Capture the cell that displays the provided text and extract its (X, Y) central coordinate. 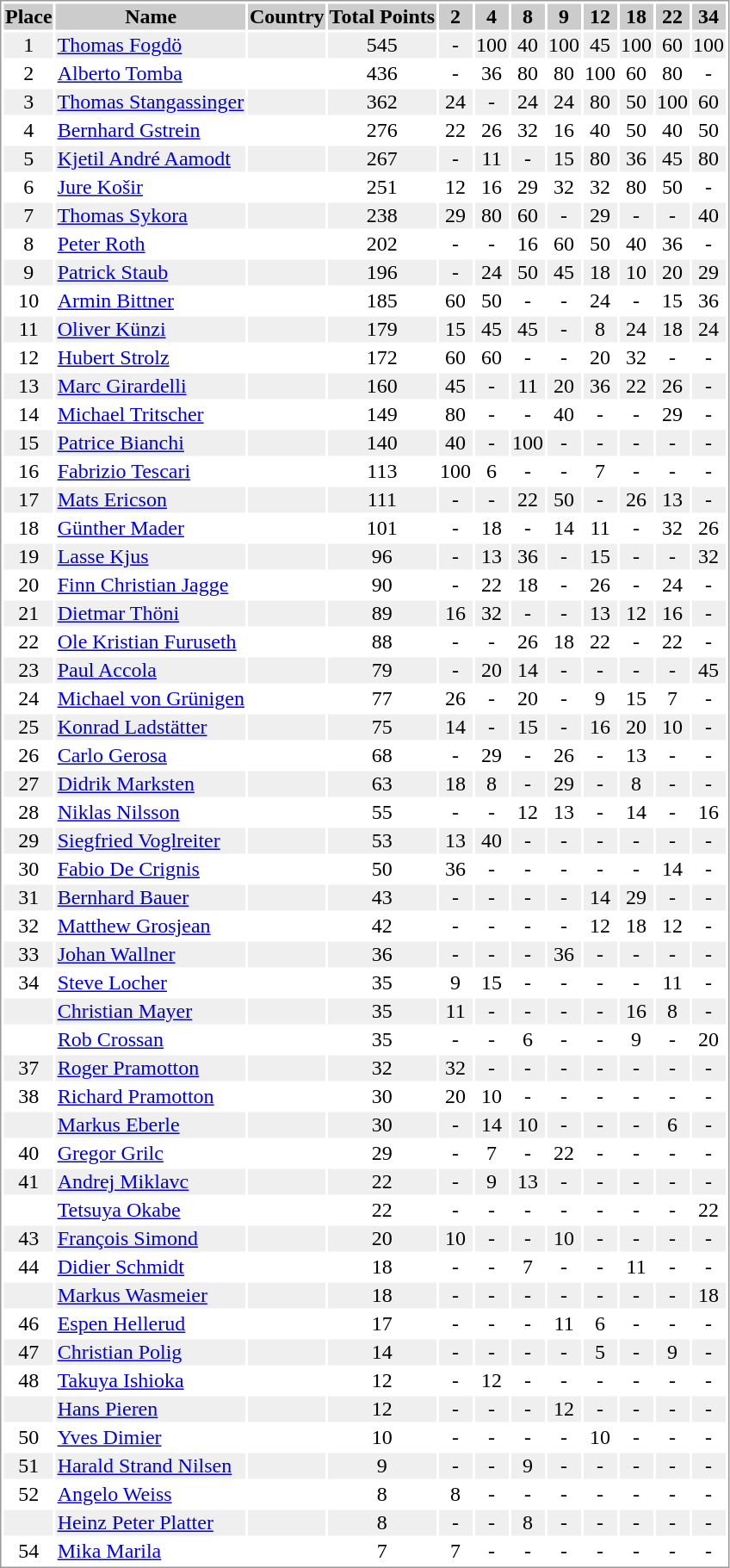
251 (382, 187)
Michael Tritscher (151, 414)
185 (382, 301)
Lasse Kjus (151, 557)
55 (382, 812)
Matthew Grosjean (151, 926)
42 (382, 926)
44 (28, 1267)
Kjetil André Aamodt (151, 159)
77 (382, 698)
Oliver Künzi (151, 330)
88 (382, 641)
François Simond (151, 1239)
90 (382, 585)
Armin Bittner (151, 301)
Harald Strand Nilsen (151, 1466)
Fabio De Crignis (151, 869)
37 (28, 1069)
Patrick Staub (151, 273)
47 (28, 1353)
Markus Wasmeier (151, 1296)
31 (28, 898)
23 (28, 671)
Steve Locher (151, 982)
Yves Dimier (151, 1437)
160 (382, 387)
362 (382, 102)
Heinz Peter Platter (151, 1523)
79 (382, 671)
Bernhard Gstrein (151, 130)
Total Points (382, 16)
Name (151, 16)
Marc Girardelli (151, 387)
Thomas Sykora (151, 216)
Alberto Tomba (151, 73)
Jure Košir (151, 187)
Place (28, 16)
21 (28, 614)
46 (28, 1323)
Thomas Fogdö (151, 46)
Thomas Stangassinger (151, 102)
140 (382, 443)
54 (28, 1551)
Johan Wallner (151, 955)
Andrej Miklavc (151, 1182)
Siegfried Voglreiter (151, 841)
113 (382, 471)
Konrad Ladstätter (151, 728)
Bernhard Bauer (151, 898)
63 (382, 784)
Didier Schmidt (151, 1267)
19 (28, 557)
Michael von Grünigen (151, 698)
41 (28, 1182)
Ole Kristian Furuseth (151, 641)
101 (382, 528)
Richard Pramotton (151, 1096)
Niklas Nilsson (151, 812)
28 (28, 812)
Dietmar Thöni (151, 614)
149 (382, 414)
75 (382, 728)
Hubert Strolz (151, 357)
48 (28, 1380)
Mats Ericson (151, 500)
238 (382, 216)
96 (382, 557)
179 (382, 330)
25 (28, 728)
51 (28, 1466)
68 (382, 755)
Mika Marila (151, 1551)
89 (382, 614)
Gregor Grilc (151, 1153)
3 (28, 102)
Didrik Marksten (151, 784)
1 (28, 46)
Fabrizio Tescari (151, 471)
Paul Accola (151, 671)
Patrice Bianchi (151, 443)
Hans Pieren (151, 1410)
Roger Pramotton (151, 1069)
436 (382, 73)
52 (28, 1494)
276 (382, 130)
545 (382, 46)
Christian Polig (151, 1353)
Peter Roth (151, 244)
Country (287, 16)
111 (382, 500)
38 (28, 1096)
Rob Crossan (151, 1039)
202 (382, 244)
196 (382, 273)
Günther Mader (151, 528)
27 (28, 784)
Espen Hellerud (151, 1323)
Angelo Weiss (151, 1494)
Takuya Ishioka (151, 1380)
Carlo Gerosa (151, 755)
Tetsuya Okabe (151, 1210)
267 (382, 159)
Finn Christian Jagge (151, 585)
Christian Mayer (151, 1012)
172 (382, 357)
33 (28, 955)
53 (382, 841)
Markus Eberle (151, 1125)
